Locate the cell with the specified text and output its (x, y) center coordinate. 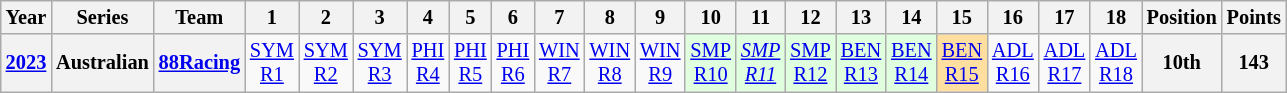
16 (1013, 17)
Team (200, 17)
SMPR10 (710, 63)
SYMR1 (272, 63)
9 (660, 17)
10th (1182, 63)
WINR9 (660, 63)
8 (610, 17)
18 (1116, 17)
15 (962, 17)
SYMR2 (326, 63)
4 (428, 17)
BENR15 (962, 63)
17 (1065, 17)
BENR14 (911, 63)
2 (326, 17)
13 (861, 17)
ADLR17 (1065, 63)
14 (911, 17)
BENR13 (861, 63)
88Racing (200, 63)
7 (559, 17)
WINR8 (610, 63)
PHIR4 (428, 63)
Series (102, 17)
ADLR18 (1116, 63)
5 (470, 17)
Year (26, 17)
10 (710, 17)
3 (380, 17)
SYMR3 (380, 63)
12 (810, 17)
Position (1182, 17)
SMPR11 (760, 63)
6 (514, 17)
PHIR6 (514, 63)
143 (1254, 63)
ADLR16 (1013, 63)
SMPR12 (810, 63)
11 (760, 17)
Points (1254, 17)
2023 (26, 63)
Australian (102, 63)
WINR7 (559, 63)
1 (272, 17)
PHIR5 (470, 63)
